Pinpoint the cell where the given text exists, returning its [X, Y] midpoint coordinate. 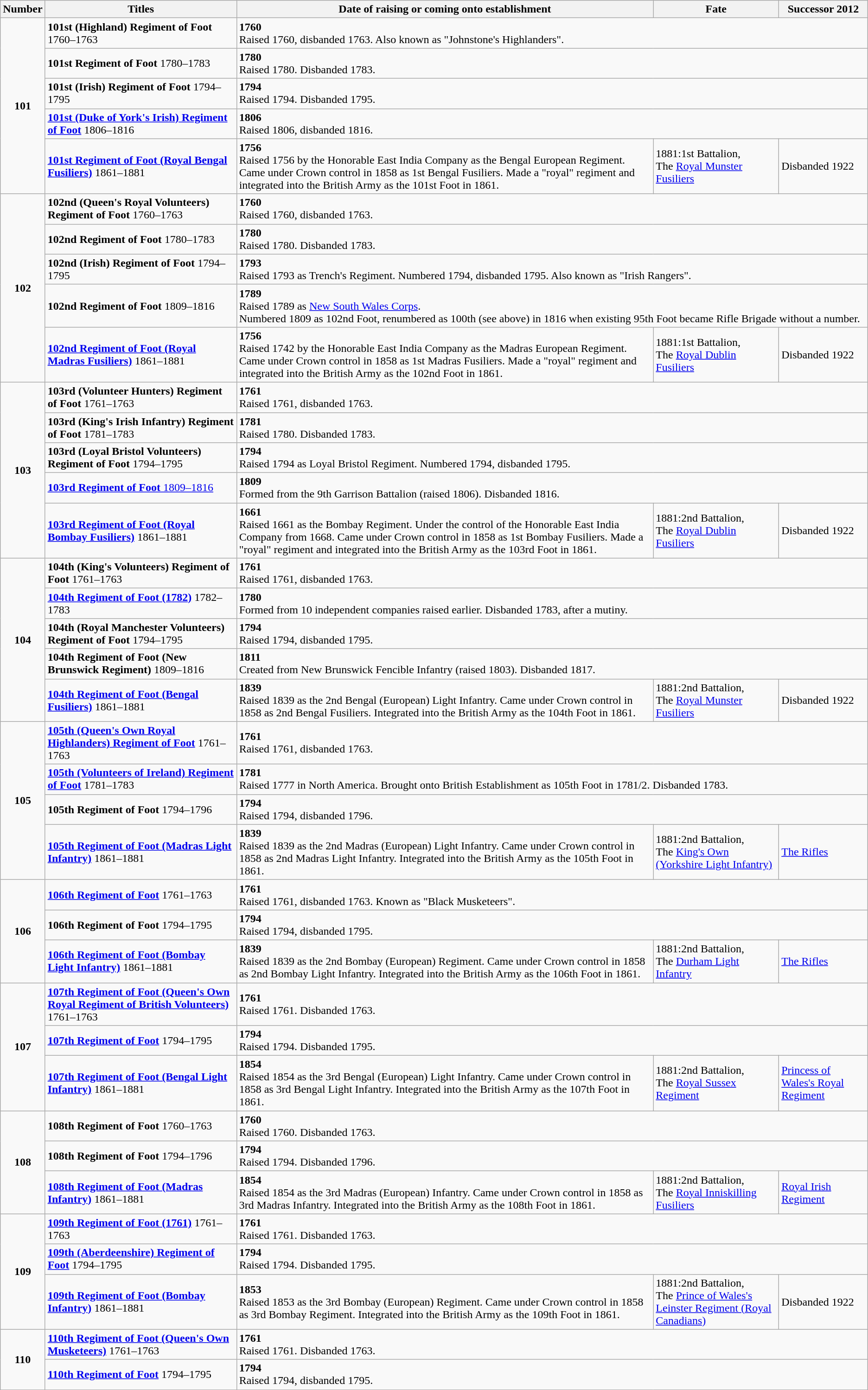
1811Created from New Brunswick Fencible Infantry (raised 1803). Disbanded 1817. [552, 664]
106th Regiment of Foot (Bombay Light Infantry) 1861–1881 [141, 961]
107 [23, 1047]
102 [23, 288]
1806Raised 1806, disbanded 1816. [552, 123]
109 [23, 1271]
Date of raising or coming onto establishment [445, 9]
1794Raised 1794. Disbanded 1796. [552, 1156]
1881:1st Battalion,The Royal Dublin Fusiliers [716, 354]
1794Raised 1794 as Loyal Bristol Regiment. Numbered 1794, disbanded 1795. [552, 458]
107th Regiment of Foot 1794–1795 [141, 1040]
106 [23, 931]
105th Regiment of Foot 1794–1796 [141, 810]
108th Regiment of Foot (Madras Infantry) 1861–1881 [141, 1192]
104th Regiment of Foot (New Brunswick Regiment) 1809–1816 [141, 664]
1881:2nd Battalion,The Durham Light Infantry [716, 961]
105th (Volunteers of Ireland) Regiment of Foot 1781–1783 [141, 779]
108th Regiment of Foot 1760–1763 [141, 1126]
108 [23, 1162]
101st (Highland) Regiment of Foot 1760–1763 [141, 33]
102nd Regiment of Foot 1809–1816 [141, 306]
103rd (Loyal Bristol Volunteers) Regiment of Foot 1794–1795 [141, 458]
105th Regiment of Foot (Madras Light Infantry) 1861–1881 [141, 852]
1781Raised 1780. Disbanded 1783. [552, 427]
1881:2nd Battalion,The King's Own (Yorkshire Light Infantry) [716, 852]
104 [23, 640]
1761Raised 1761, disbanded 1763. Known as "Black Musketeers". [552, 895]
109th Regiment of Foot (1761) 1761–1763 [141, 1229]
110th Regiment of Foot (Queen's Own Musketeers) 1761–1763 [141, 1345]
1760Raised 1760. Disbanded 1763. [552, 1126]
Fate [716, 9]
1760Raised 1760, disbanded 1763. [552, 209]
1780Formed from 10 independent companies raised earlier. Disbanded 1783, after a mutiny. [552, 604]
101st (Irish) Regiment of Foot 1794–1795 [141, 94]
1881:2nd Battalion,The Prince of Wales's Leinster Regiment (Royal Canadians) [716, 1302]
104th Regiment of Foot (1782) 1782–1783 [141, 604]
104th (Royal Manchester Volunteers) Regiment of Foot 1794–1795 [141, 633]
103rd (Volunteer Hunters) Regiment of Foot 1761–1763 [141, 397]
103rd Regiment of Foot 1809–1816 [141, 488]
106th Regiment of Foot 1794–1795 [141, 925]
105 [23, 800]
1881:2nd Battalion,The Royal Inniskilling Fusiliers [716, 1192]
106th Regiment of Foot 1761–1763 [141, 895]
102nd Regiment of Foot (Royal Madras Fusiliers) 1861–1881 [141, 354]
109th Regiment of Foot (Bombay Infantry) 1861–1881 [141, 1302]
Successor 2012 [823, 9]
1809Formed from the 9th Garrison Battalion (raised 1806). Disbanded 1816. [552, 488]
102nd (Irish) Regiment of Foot 1794–1795 [141, 269]
104th Regiment of Foot (Bengal Fusiliers) 1861–1881 [141, 700]
101 [23, 106]
109th (Aberdeenshire) Regiment of Foot 1794–1795 [141, 1259]
1881:2nd Battalion,The Royal Sussex Regiment [716, 1083]
108th Regiment of Foot 1794–1796 [141, 1156]
Princess of Wales's Royal Regiment [823, 1083]
102nd Regiment of Foot 1780–1783 [141, 239]
107th Regiment of Foot (Bengal Light Infantry) 1861–1881 [141, 1083]
107th Regiment of Foot (Queen's Own Royal Regiment of British Volunteers) 1761–1763 [141, 1004]
103rd Regiment of Foot (Royal Bombay Fusiliers) 1861–1881 [141, 530]
1781Raised 1777 in North America. Brought onto British Establishment as 105th Foot in 1781/2. Disbanded 1783. [552, 779]
104th (King's Volunteers) Regiment of Foot 1761–1763 [141, 573]
103rd (King's Irish Infantry) Regiment of Foot 1781–1783 [141, 427]
1881:2nd Battalion,The Royal Dublin Fusiliers [716, 530]
101st (Duke of York's Irish) Regiment of Foot 1806–1816 [141, 123]
Royal Irish Regiment [823, 1192]
101st Regiment of Foot (Royal Bengal Fusiliers) 1861–1881 [141, 166]
101st Regiment of Foot 1780–1783 [141, 63]
105th (Queen's Own Royal Highlanders) Regiment of Foot 1761–1763 [141, 743]
1793Raised 1793 as Trench's Regiment. Numbered 1794, disbanded 1795. Also known as "Irish Rangers". [552, 269]
1881:2nd Battalion,The Royal Munster Fusiliers [716, 700]
Number [23, 9]
110 [23, 1359]
Titles [141, 9]
103 [23, 470]
1794Raised 1794, disbanded 1796. [552, 810]
110th Regiment of Foot 1794–1795 [141, 1374]
102nd (Queen's Royal Volunteers) Regiment of Foot 1760–1763 [141, 209]
1760Raised 1760, disbanded 1763. Also known as "Johnstone's Highlanders". [552, 33]
1881:1st Battalion,The Royal Munster Fusiliers [716, 166]
